Pinpoint the cell where the given text exists, returning its [X, Y] midpoint coordinate. 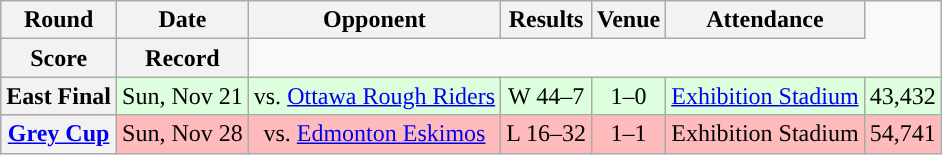
1–1 [628, 134]
East Final [59, 96]
Opponent [374, 20]
Grey Cup [59, 134]
Attendance [765, 20]
Results [546, 20]
vs. Edmonton Eskimos [374, 134]
54,741 [902, 134]
Date [183, 20]
Venue [628, 20]
Score [59, 58]
Sun, Nov 28 [183, 134]
Round [59, 20]
W 44–7 [546, 96]
L 16–32 [546, 134]
vs. Ottawa Rough Riders [374, 96]
1–0 [628, 96]
Record [183, 58]
43,432 [902, 96]
Sun, Nov 21 [183, 96]
